Find where the given text appears and provide that cell's center as [x, y] coordinate. 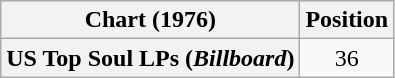
36 [347, 58]
Position [347, 20]
Chart (1976) [150, 20]
US Top Soul LPs (Billboard) [150, 58]
